Pinpoint the cell where the given text exists, returning its (x, y) midpoint coordinate. 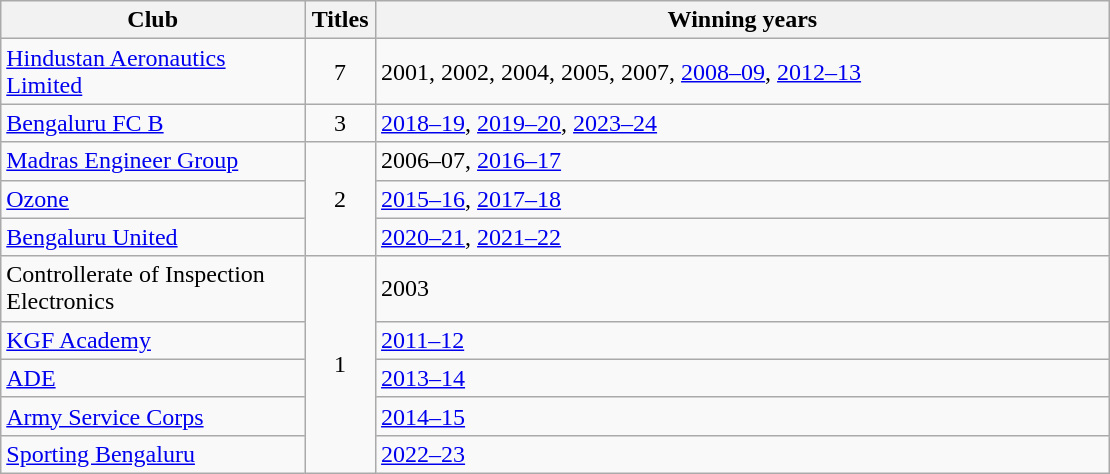
Army Service Corps (153, 416)
Bengaluru FC B (153, 123)
Titles (340, 20)
Winning years (743, 20)
3 (340, 123)
KGF Academy (153, 340)
2013–14 (743, 378)
2001, 2002, 2004, 2005, 2007, 2008–09, 2012–13 (743, 72)
Controllerate of Inspection Electronics (153, 288)
Madras Engineer Group (153, 161)
Ozone (153, 199)
Club (153, 20)
ADE (153, 378)
Hindustan Aeronautics Limited (153, 72)
2006–07, 2016–17 (743, 161)
2003 (743, 288)
2018–19, 2019–20, 2023–24 (743, 123)
2011–12 (743, 340)
2014–15 (743, 416)
1 (340, 364)
7 (340, 72)
Sporting Bengaluru (153, 454)
2015–16, 2017–18 (743, 199)
2022–23 (743, 454)
2 (340, 199)
2020–21, 2021–22 (743, 237)
Bengaluru United (153, 237)
